Search for the cell housing the specified text and yield its (x, y) center coordinate. 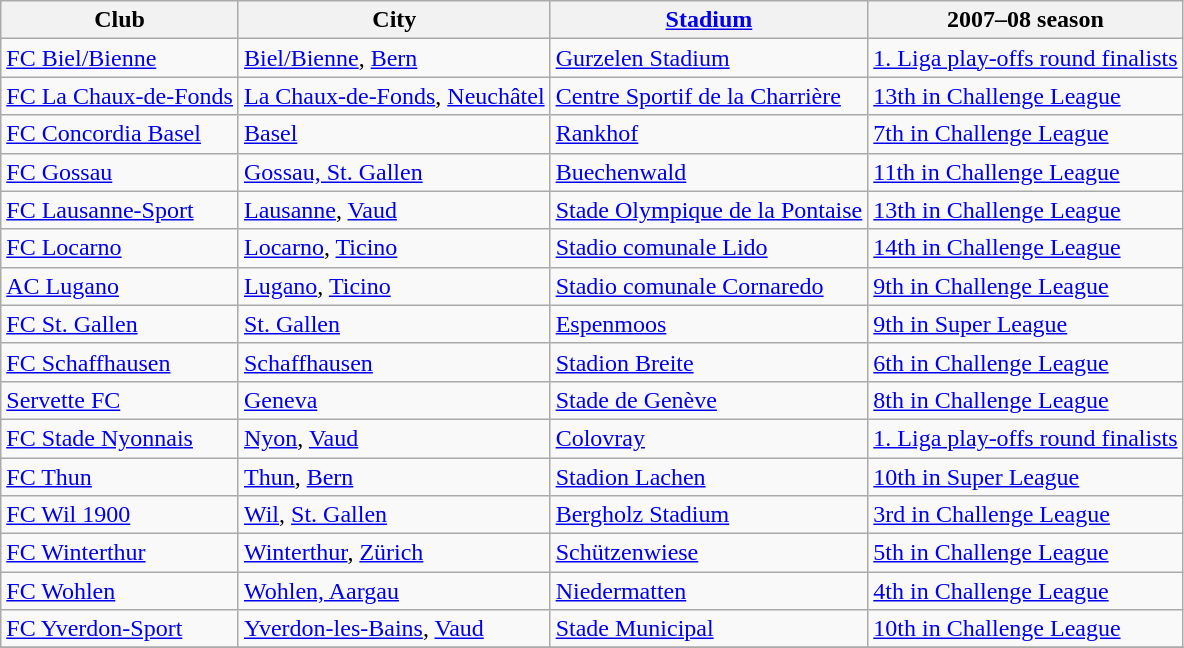
8th in Challenge League (1026, 400)
Schützenwiese (709, 553)
Geneva (394, 400)
Nyon, Vaud (394, 438)
Colovray (709, 438)
Thun, Bern (394, 477)
Basel (394, 134)
9th in Super League (1026, 324)
Stade Olympique de la Pontaise (709, 210)
FC Winterthur (120, 553)
Niedermatten (709, 591)
FC St. Gallen (120, 324)
6th in Challenge League (1026, 362)
Yverdon-les-Bains, Vaud (394, 629)
Stade de Genève (709, 400)
Winterthur, Zürich (394, 553)
Stadium (709, 20)
FC Gossau (120, 172)
Lugano, Ticino (394, 286)
FC Locarno (120, 248)
FC Stade Nyonnais (120, 438)
FC Concordia Basel (120, 134)
Rankhof (709, 134)
Buechenwald (709, 172)
4th in Challenge League (1026, 591)
Stadio comunale Lido (709, 248)
Espenmoos (709, 324)
5th in Challenge League (1026, 553)
2007–08 season (1026, 20)
St. Gallen (394, 324)
9th in Challenge League (1026, 286)
FC Yverdon-Sport (120, 629)
Bergholz Stadium (709, 515)
Stadion Breite (709, 362)
La Chaux-de-Fonds, Neuchâtel (394, 96)
FC La Chaux-de-Fonds (120, 96)
Biel/Bienne, Bern (394, 58)
Stadio comunale Cornaredo (709, 286)
FC Wil 1900 (120, 515)
Locarno, Ticino (394, 248)
3rd in Challenge League (1026, 515)
Wil, St. Gallen (394, 515)
FC Thun (120, 477)
FC Lausanne-Sport (120, 210)
Lausanne, Vaud (394, 210)
14th in Challenge League (1026, 248)
Wohlen, Aargau (394, 591)
10th in Super League (1026, 477)
AC Lugano (120, 286)
11th in Challenge League (1026, 172)
Servette FC (120, 400)
10th in Challenge League (1026, 629)
Gossau, St. Gallen (394, 172)
Club (120, 20)
Schaffhausen (394, 362)
Stadion Lachen (709, 477)
Gurzelen Stadium (709, 58)
FC Schaffhausen (120, 362)
City (394, 20)
FC Wohlen (120, 591)
Stade Municipal (709, 629)
7th in Challenge League (1026, 134)
FC Biel/Bienne (120, 58)
Centre Sportif de la Charrière (709, 96)
